Locate the cell with the specified text and output its (x, y) center coordinate. 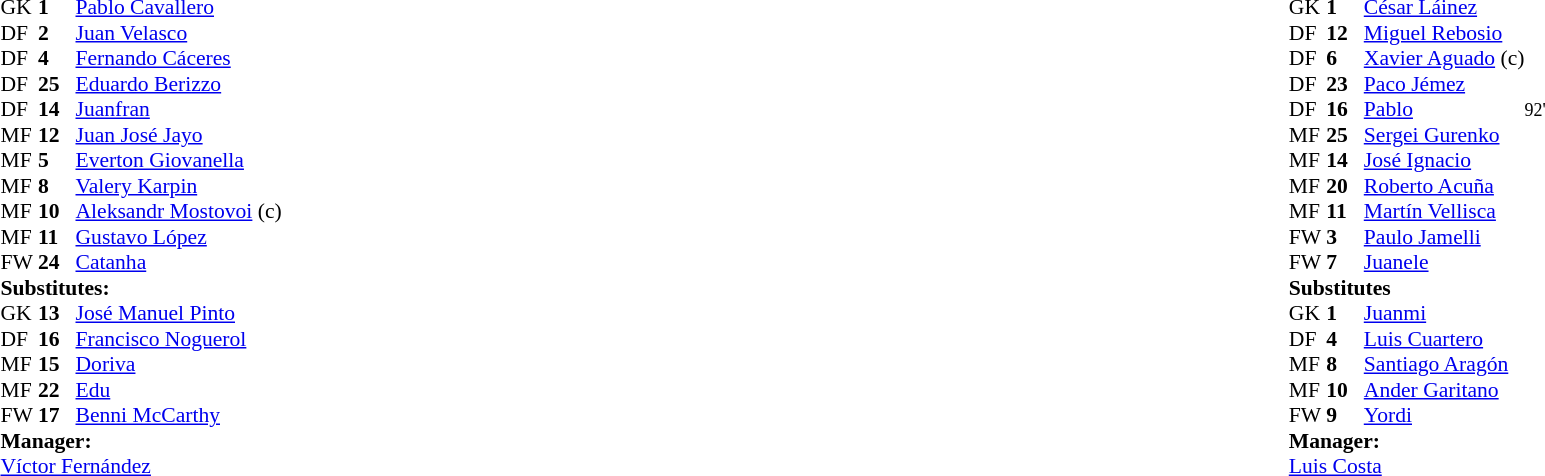
Pablo (1444, 109)
15 (57, 365)
3 (1345, 237)
Luis Cuartero (1444, 339)
José Manuel Pinto (179, 313)
Juanmi (1444, 313)
5 (57, 161)
Juan José Jayo (179, 135)
Miguel Rebosio (1444, 33)
Doriva (179, 365)
Ander Garitano (1444, 390)
Benni McCarthy (179, 415)
Juanfran (179, 109)
Xavier Aguado (c) (1444, 59)
Catanha (179, 263)
Yordi (1444, 415)
Paulo Jamelli (1444, 237)
7 (1345, 263)
13 (57, 313)
92' (1534, 109)
Francisco Noguerol (179, 339)
Sergei Gurenko (1444, 135)
Aleksandr Mostovoi (c) (179, 211)
Eduardo Berizzo (179, 84)
17 (57, 415)
Gustavo López (179, 237)
Valery Karpin (179, 186)
Everton Giovanella (179, 161)
Santiago Aragón (1444, 365)
Paco Jémez (1444, 84)
José Ignacio (1444, 161)
Roberto Acuña (1444, 186)
Substitutes: (140, 288)
Juanele (1444, 263)
24 (57, 263)
Substitutes (1407, 288)
Juan Velasco (179, 33)
Martín Vellisca (1444, 211)
1 (1345, 313)
20 (1345, 186)
Fernando Cáceres (179, 59)
6 (1345, 59)
22 (57, 390)
2 (57, 33)
9 (1345, 415)
23 (1345, 84)
Edu (179, 390)
